Determine the [x, y] coordinate at the center of the cell enclosing the given text.  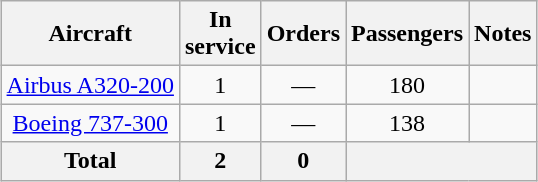
138 [408, 123]
Boeing 737-300 [90, 123]
Total [90, 161]
Orders [303, 34]
2 [220, 161]
Notes [503, 34]
0 [303, 161]
Aircraft [90, 34]
180 [408, 85]
Passengers [408, 34]
Inservice [220, 34]
Airbus A320-200 [90, 85]
